Capture the cell that displays the provided text and extract its (x, y) central coordinate. 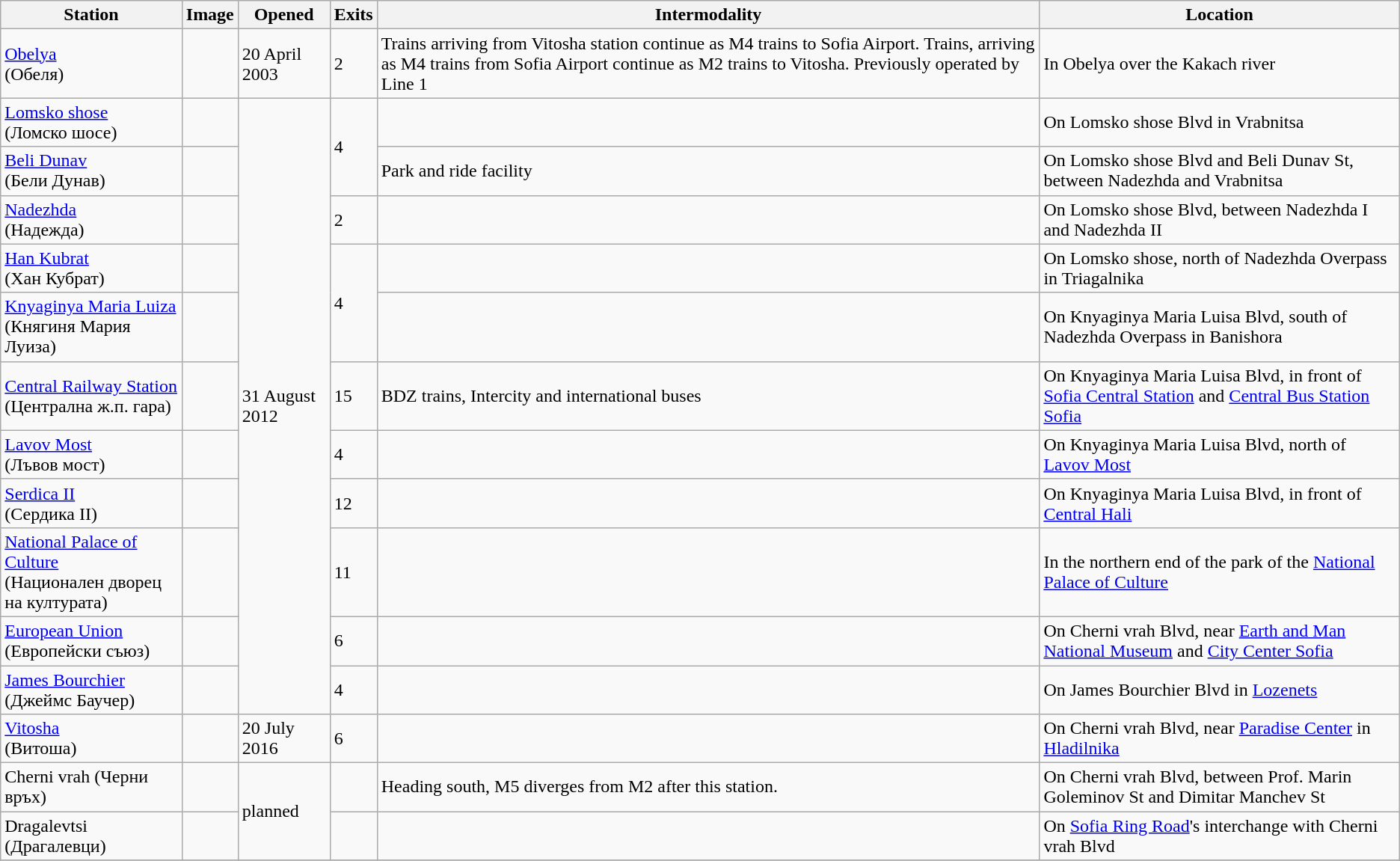
Heading south, M5 diverges from M2 after this station. (708, 787)
European Union(Европейски съюз) (91, 640)
Central Railway Station(Централна ж.п. гара) (91, 396)
On Lomsko shose Blvd and Beli Dunav St, between Nadezhda and Vrabnitsa (1219, 171)
Opened (284, 15)
On Knyaginya Maria Luisa Blvd, south of Nadezhda Overpass in Banishora (1219, 327)
On Lomsko shose, north of Nadezhda Overpass in Triagalnika (1219, 268)
planned (284, 812)
20 April 2003 (284, 64)
On Cherni vrah Blvd, near Earth and Man National Museum and City Center Sofia (1219, 640)
Image (209, 15)
Intermodality (708, 15)
On Knyaginya Maria Luisa Blvd, north of Lavov Most (1219, 455)
Station (91, 15)
On Cherni vrah Blvd, near Paradise Center in Hladilnika (1219, 739)
On James Bourchier Blvd in Lozenets (1219, 690)
15 (353, 396)
20 July 2016 (284, 739)
On Knyaginya Maria Luisa Blvd, in front of Sofia Central Station and Central Bus Station Sofia (1219, 396)
Dragalevtsi (Драгалевци) (91, 836)
Beli Dunav(Бели Дунав) (91, 171)
On Lomsko shose Blvd, between Nadezhda I and Nadezhda II (1219, 220)
National Palace of Culture(Национален дворец на културата) (91, 572)
Park and ride facility (708, 171)
James Bourchier(Джеймс Баучер) (91, 690)
Knyaginya Maria Luiza(Княгиня Мария Луиза) (91, 327)
In Obelya over the Kakach river (1219, 64)
Nadezhda(Надежда) (91, 220)
On Knyaginya Maria Luisa Blvd, in front of Central Hali (1219, 503)
Exits (353, 15)
12 (353, 503)
Serdica II(Сердика II) (91, 503)
Location (1219, 15)
On Cherni vrah Blvd, between Prof. Marin Goleminov St and Dimitar Manchev St (1219, 787)
Vitosha(Витоша) (91, 739)
On Lomsko shose Blvd in Vrabnitsa (1219, 123)
31 August 2012 (284, 406)
Obelya(Обеля) (91, 64)
BDZ trains, Intercity and international buses (708, 396)
In the northern end of the park of the National Palace of Culture (1219, 572)
On Sofia Ring Road's interchange with Cherni vrah Blvd (1219, 836)
Lomsko shose(Ломско шосе) (91, 123)
Han Kubrat(Хан Кубрат) (91, 268)
Cherni vrah (Черни връх) (91, 787)
Lavov Most(Лъвов мост) (91, 455)
11 (353, 572)
